Scan for the cell matching the given text and deliver its [X, Y] coordinate at center. 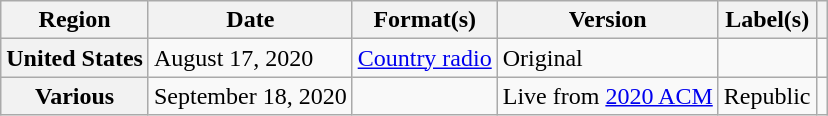
September 18, 2020 [250, 96]
Country radio [424, 58]
Live from 2020 ACM [608, 96]
United States [75, 58]
Various [75, 96]
Republic [767, 96]
August 17, 2020 [250, 58]
Original [608, 58]
Format(s) [424, 20]
Region [75, 20]
Version [608, 20]
Label(s) [767, 20]
Date [250, 20]
